Provide the (X, Y) coordinate of the cell's center where the given text is located.  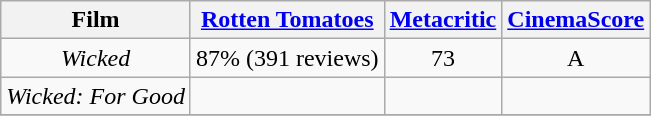
Metacritic (443, 20)
Wicked: For Good (96, 96)
CinemaScore (576, 20)
A (576, 58)
73 (443, 58)
87% (391 reviews) (287, 58)
Rotten Tomatoes (287, 20)
Film (96, 20)
Wicked (96, 58)
